Scan for the cell matching the given text and deliver its (x, y) coordinate at center. 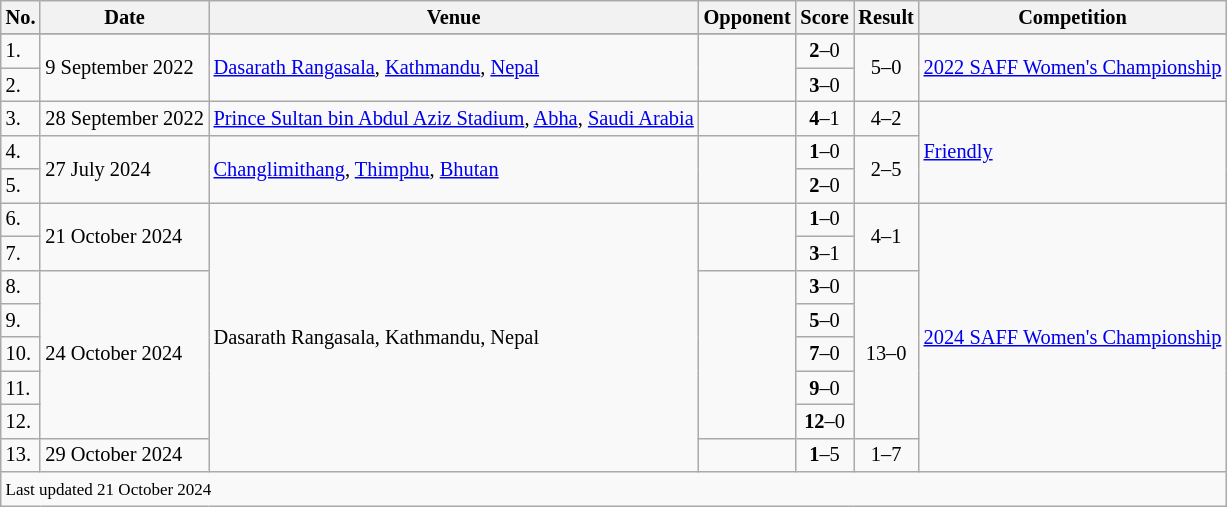
3. (21, 118)
Changlimithang, Thimphu, Bhutan (454, 168)
4. (21, 152)
Score (825, 17)
2022 SAFF Women's Championship (1073, 68)
27 July 2024 (124, 168)
2024 SAFF Women's Championship (1073, 336)
1–5 (825, 455)
24 October 2024 (124, 354)
9 September 2022 (124, 68)
Prince Sultan bin Abdul Aziz Stadium, Abha, Saudi Arabia (454, 118)
Venue (454, 17)
3–1 (825, 253)
12. (21, 421)
Opponent (748, 17)
10. (21, 354)
Result (886, 17)
9–0 (825, 388)
Friendly (1073, 152)
12–0 (825, 421)
9. (21, 320)
1. (21, 51)
Last updated 21 October 2024 (614, 489)
Date (124, 17)
7–0 (825, 354)
6. (21, 219)
2–5 (886, 168)
21 October 2024 (124, 236)
7. (21, 253)
28 September 2022 (124, 118)
2. (21, 85)
5. (21, 186)
Competition (1073, 17)
13. (21, 455)
8. (21, 287)
4–2 (886, 118)
1–7 (886, 455)
13–0 (886, 354)
11. (21, 388)
29 October 2024 (124, 455)
No. (21, 17)
